Determine the [x, y] coordinate at the center of the cell enclosing the given text.  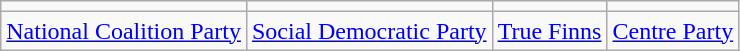
Centre Party [673, 31]
True Finns [550, 31]
Social Democratic Party [369, 31]
National Coalition Party [124, 31]
